Identify which cell holds the provided text, then report its [X, Y] central coordinate. 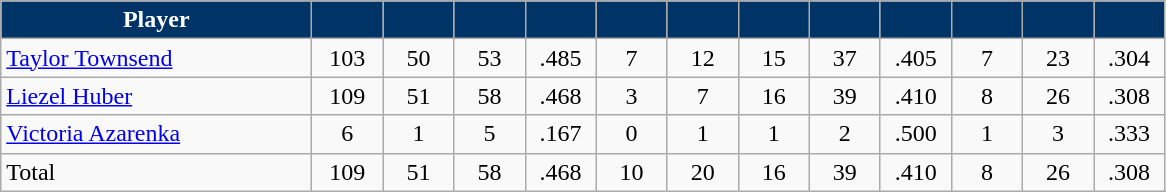
.405 [916, 58]
Victoria Azarenka [156, 134]
20 [702, 172]
.485 [560, 58]
Liezel Huber [156, 96]
.500 [916, 134]
.333 [1130, 134]
12 [702, 58]
5 [490, 134]
Taylor Townsend [156, 58]
.304 [1130, 58]
6 [348, 134]
2 [844, 134]
Player [156, 20]
23 [1058, 58]
15 [774, 58]
0 [632, 134]
.167 [560, 134]
Total [156, 172]
37 [844, 58]
50 [418, 58]
53 [490, 58]
103 [348, 58]
10 [632, 172]
